Return (x, y) of the center of cell containing provided text 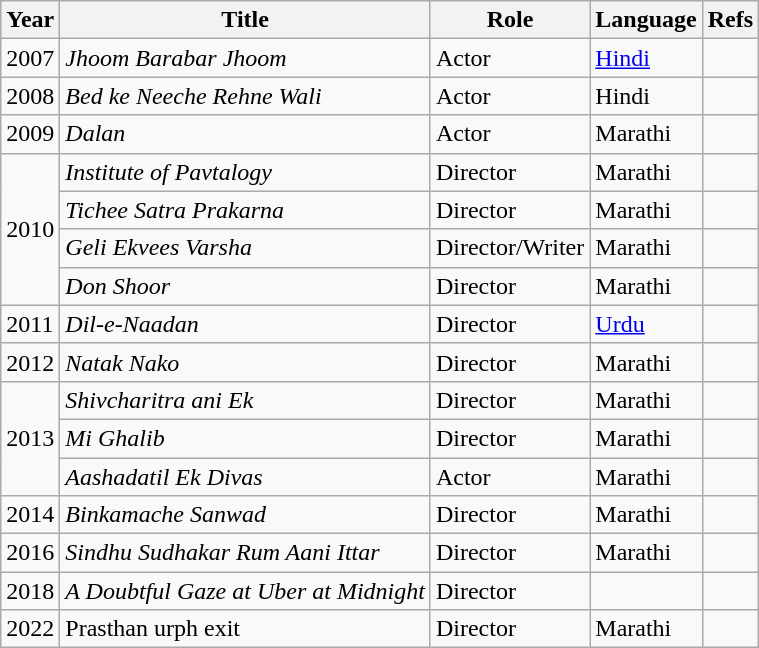
Dalan (246, 134)
Natak Nako (246, 362)
2013 (30, 438)
Sindhu Sudhakar Rum Aani Ittar (246, 553)
2012 (30, 362)
Director/Writer (510, 248)
Jhoom Barabar Jhoom (246, 58)
Binkamache Sanwad (246, 515)
Tichee Satra Prakarna (246, 210)
Mi Ghalib (246, 438)
Aashadatil Ek Divas (246, 477)
Institute of Pavtalogy (246, 172)
2014 (30, 515)
Prasthan urph exit (246, 629)
Title (246, 20)
Bed ke Neeche Rehne Wali (246, 96)
Shivcharitra ani Ek (246, 400)
2022 (30, 629)
2011 (30, 324)
2007 (30, 58)
2009 (30, 134)
2018 (30, 591)
Year (30, 20)
Urdu (646, 324)
2008 (30, 96)
2016 (30, 553)
Refs (730, 20)
Language (646, 20)
Role (510, 20)
2010 (30, 229)
Geli Ekvees Varsha (246, 248)
A Doubtful Gaze at Uber at Midnight (246, 591)
Dil-e-Naadan (246, 324)
Don Shoor (246, 286)
